Output the [X, Y] coordinate of the center of the cell containing the given text.  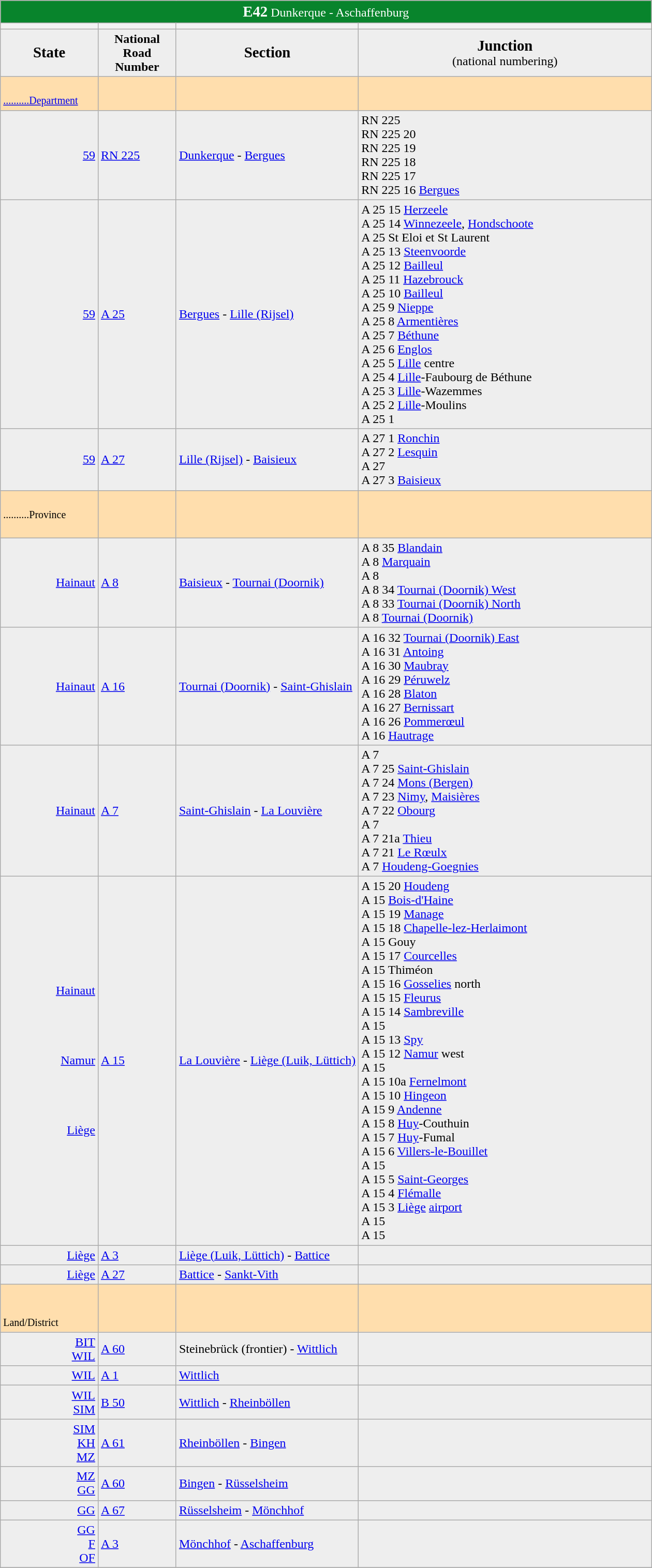
A 8 [137, 582]
A 7 [137, 810]
GG [50, 1510]
A 16 32 Tournai (Doornik) EastA 16 31 AntoingA 16 30 MaubrayA 16 29 PéruwelzA 16 28 BlatonA 16 27 BernissartA 16 26 Pommerœul A 16 Hautrage [505, 686]
Wittlich [267, 1376]
B 50 [137, 1403]
A 27 1 RonchinA 27 2 LesquinA 27 A 27 3 Baisieux [505, 459]
National Road Number [137, 53]
SIMKHMZ [50, 1443]
Steinebrück (frontier) - Wittlich [267, 1349]
RN 225 [137, 155]
HainautNamurLiège [50, 1060]
Lille (Rijsel) - Baisieux [267, 459]
La Louvière - Liège (Luik, Lüttich) [267, 1060]
A 8 35 BlandainA 8 Marquain A 8 A 8 34 Tournai (Doornik) WestA 8 33 Tournai (Doornik) NorthA 8 Tournai (Doornik) [505, 582]
Wittlich - Rheinböllen [267, 1403]
Dunkerque - Bergues [267, 155]
Junction (national numbering) [505, 53]
A 67 [137, 1510]
Section [267, 53]
A 16 [137, 686]
Rheinböllen - Bingen [267, 1443]
A 1 [137, 1376]
Liège (Luik, Lüttich) - Battice [267, 1255]
Tournai (Doornik) - Saint-Ghislain [267, 686]
GGFOF [50, 1544]
WILSIM [50, 1403]
E42 Dunkerque - Aschaffenburg [326, 12]
..........Department [50, 93]
RN 225 RN 225 20RN 225 19RN 225 18RN 225 17RN 225 16 Bergues [505, 155]
Bingen - Rüsselsheim [267, 1483]
Battice - Sankt-Vith [267, 1275]
Bergues - Lille (Rijsel) [267, 314]
..........Province [50, 514]
A 15 [137, 1060]
Land/District [50, 1308]
BITWIL [50, 1349]
State [50, 53]
Mönchhof - Aschaffenburg [267, 1544]
A 61 [137, 1443]
WIL [50, 1376]
Saint-Ghislain - La Louvière [267, 810]
MZGG [50, 1483]
Baisieux - Tournai (Doornik) [267, 582]
A 7 A 7 25 Saint-Ghislain A 7 24 Mons (Bergen)A 7 23 Nimy, MaisièresA 7 22 ObourgA 7 A 7 21a ThieuA 7 21 Le RœulxA 7 Houdeng-Goegnies [505, 810]
Rüsselsheim - Mönchhof [267, 1510]
A 25 [137, 314]
